For the text-containing cell, return its midpoint in (x, y) coordinate format. 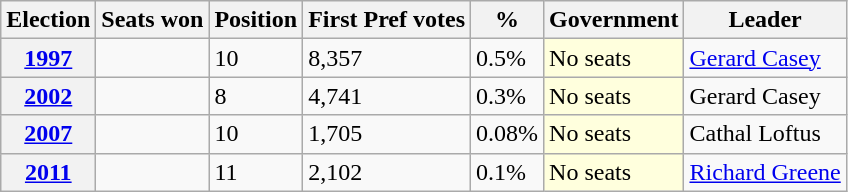
% (508, 20)
0.08% (508, 134)
First Pref votes (387, 20)
4,741 (387, 96)
Leader (765, 20)
Seats won (152, 20)
2002 (48, 96)
0.1% (508, 172)
2,102 (387, 172)
1997 (48, 58)
0.5% (508, 58)
2011 (48, 172)
8,357 (387, 58)
1,705 (387, 134)
2007 (48, 134)
Richard Greene (765, 172)
0.3% (508, 96)
Cathal Loftus (765, 134)
8 (256, 96)
Election (48, 20)
Position (256, 20)
11 (256, 172)
Government (614, 20)
